Provide the [x, y] coordinate of the cell's center where the given text is located.  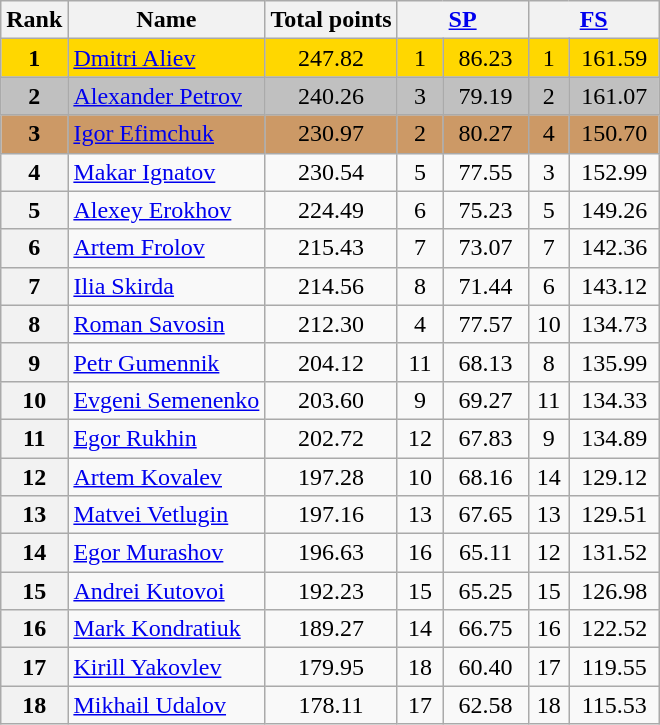
129.12 [614, 477]
Evgeni Semenenko [166, 400]
161.07 [614, 96]
Kirill Yakovlev [166, 667]
134.33 [614, 400]
FS [594, 20]
79.19 [486, 96]
Alexey Erokhov [166, 210]
224.49 [331, 210]
Petr Gumennik [166, 362]
80.27 [486, 134]
197.16 [331, 515]
Roman Savosin [166, 324]
129.51 [614, 515]
Rank [34, 20]
215.43 [331, 248]
192.23 [331, 591]
202.72 [331, 438]
SP [462, 20]
77.57 [486, 324]
196.63 [331, 553]
65.11 [486, 553]
68.16 [486, 477]
Alexander Petrov [166, 96]
Ilia Skirda [166, 286]
Igor Efimchuk [166, 134]
135.99 [614, 362]
152.99 [614, 172]
122.52 [614, 629]
119.55 [614, 667]
204.12 [331, 362]
Egor Rukhin [166, 438]
230.54 [331, 172]
67.65 [486, 515]
71.44 [486, 286]
Artem Kovalev [166, 477]
230.97 [331, 134]
65.25 [486, 591]
178.11 [331, 705]
77.55 [486, 172]
212.30 [331, 324]
66.75 [486, 629]
197.28 [331, 477]
Matvei Vetlugin [166, 515]
86.23 [486, 58]
Andrei Kutovoi [166, 591]
161.59 [614, 58]
68.13 [486, 362]
214.56 [331, 286]
134.89 [614, 438]
73.07 [486, 248]
69.27 [486, 400]
67.83 [486, 438]
203.60 [331, 400]
142.36 [614, 248]
115.53 [614, 705]
240.26 [331, 96]
Name [166, 20]
62.58 [486, 705]
143.12 [614, 286]
179.95 [331, 667]
Total points [331, 20]
131.52 [614, 553]
126.98 [614, 591]
Mikhail Udalov [166, 705]
75.23 [486, 210]
189.27 [331, 629]
60.40 [486, 667]
Egor Murashov [166, 553]
Mark Kondratiuk [166, 629]
Dmitri Aliev [166, 58]
Makar Ignatov [166, 172]
149.26 [614, 210]
247.82 [331, 58]
150.70 [614, 134]
134.73 [614, 324]
Artem Frolov [166, 248]
